Identify which cell holds the provided text, then report its [x, y] central coordinate. 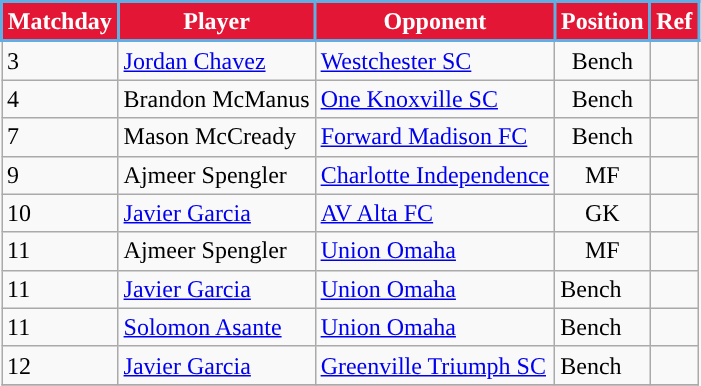
Matchday [60, 22]
10 [60, 213]
Charlotte Independence [435, 175]
One Knoxville SC [435, 99]
Westchester SC [435, 60]
Brandon McManus [216, 99]
3 [60, 60]
GK [602, 213]
7 [60, 137]
9 [60, 175]
AV Alta FC [435, 213]
Solomon Asante [216, 327]
Forward Madison FC [435, 137]
Player [216, 22]
Opponent [435, 22]
12 [60, 365]
4 [60, 99]
Ref [674, 22]
Jordan Chavez [216, 60]
Mason McCready [216, 137]
Position [602, 22]
Greenville Triumph SC [435, 365]
